Pinpoint the cell where the given text exists, returning its (x, y) midpoint coordinate. 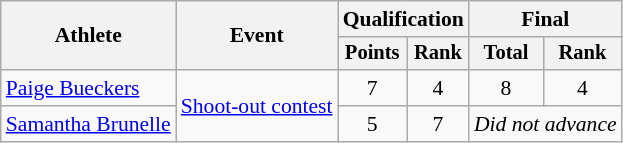
Shoot-out contest (257, 106)
Total (506, 54)
Event (257, 36)
Paige Bueckers (88, 88)
8 (506, 88)
Points (372, 54)
Samantha Brunelle (88, 124)
Final (546, 19)
5 (372, 124)
Qualification (404, 19)
Did not advance (546, 124)
Athlete (88, 36)
